Provide the [X, Y] coordinate of the cell's center where the given text is located.  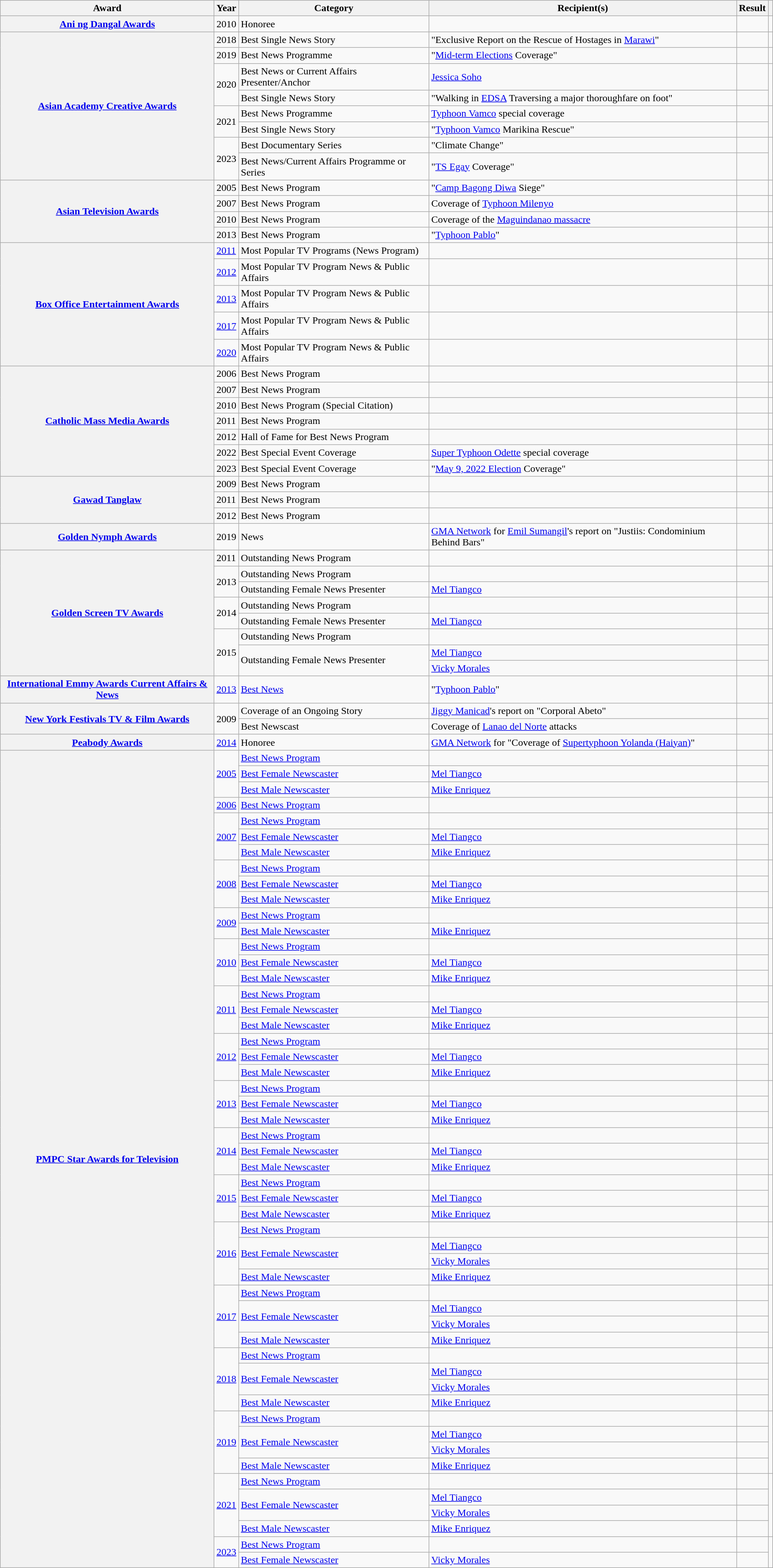
New York Festivals TV & Film Awards [107, 719]
"Exclusive Report on the Rescue of Hostages in Marawi" [583, 40]
Catholic Mass Media Awards [107, 421]
Category [334, 8]
Coverage of the Maguindanao massacre [583, 219]
Most Popular TV Programs (News Program) [334, 251]
Best News or Current Affairs Presenter/Anchor [334, 77]
Award [107, 8]
Coverage of Lanao del Norte attacks [583, 726]
Jiggy Manicad's report on "Corporal Abeto" [583, 711]
GMA Network for Emil Sumangil's report on "Justiis: Condominium Behind Bars" [583, 537]
2022 [226, 452]
Jessica Soho [583, 77]
2016 [226, 1253]
GMA Network for "Coverage of Supertyphoon Yolanda (Haiyan)" [583, 742]
Recipient(s) [583, 8]
Best News/Current Affairs Programme or Series [334, 166]
Best News Program (Special Citation) [334, 405]
News [334, 537]
Gawad Tanglaw [107, 500]
"Typhoon Vamco Marikina Rescue" [583, 129]
Best Newscast [334, 726]
PMPC Star Awards for Television [107, 1159]
"May 9, 2022 Election Coverage" [583, 468]
Coverage of Typhoon Milenyo [583, 203]
"Mid-term Elections Coverage" [583, 55]
Year [226, 8]
International Emmy Awards Current Affairs & News [107, 689]
Peabody Awards [107, 742]
Golden Nymph Awards [107, 537]
2008 [226, 884]
"Camp Bagong Diwa Siege" [583, 188]
Result [752, 8]
Hall of Fame for Best News Program [334, 437]
Asian Television Awards [107, 211]
Asian Academy Creative Awards [107, 106]
Typhoon Vamco special coverage [583, 114]
Ani ng Dangal Awards [107, 24]
"Climate Change" [583, 145]
Box Office Entertainment Awards [107, 305]
"TS Egay Coverage" [583, 166]
"Walking in EDSA Traversing a major thoroughfare on foot" [583, 98]
Best Documentary Series [334, 145]
Best News [334, 689]
Golden Screen TV Awards [107, 613]
Super Typhoon Odette special coverage [583, 452]
Coverage of an Ongoing Story [334, 711]
